Determine the (X, Y) coordinate at the center of the cell enclosing the given text.  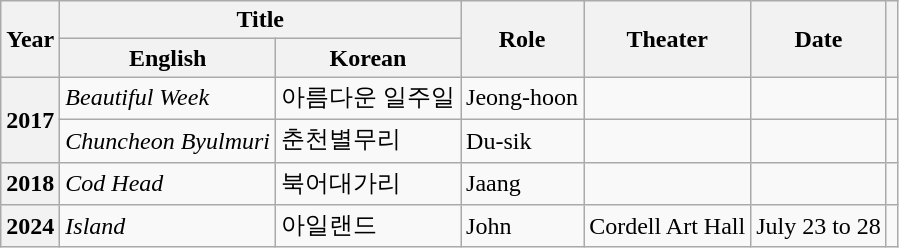
Du-sik (522, 140)
Role (522, 39)
Year (30, 39)
Date (819, 39)
아일랜드 (368, 226)
John (522, 226)
Cod Head (168, 184)
Chuncheon Byulmuri (168, 140)
2017 (30, 120)
2018 (30, 184)
July 23 to 28 (819, 226)
English (168, 58)
Beautiful Week (168, 98)
Theater (668, 39)
북어대가리 (368, 184)
Island (168, 226)
Jeong-hoon (522, 98)
Korean (368, 58)
2024 (30, 226)
춘천별무리 (368, 140)
아름다운 일주일 (368, 98)
Title (260, 20)
Cordell Art Hall (668, 226)
Jaang (522, 184)
